From the cell containing the given text, extract its center point as [X, Y] coordinate. 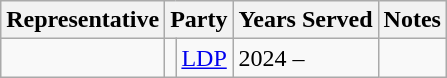
Years Served [306, 20]
Notes [412, 20]
Party [199, 20]
Representative [83, 20]
2024 – [306, 58]
LDP [204, 58]
